Return (X, Y) of the center of cell containing provided text 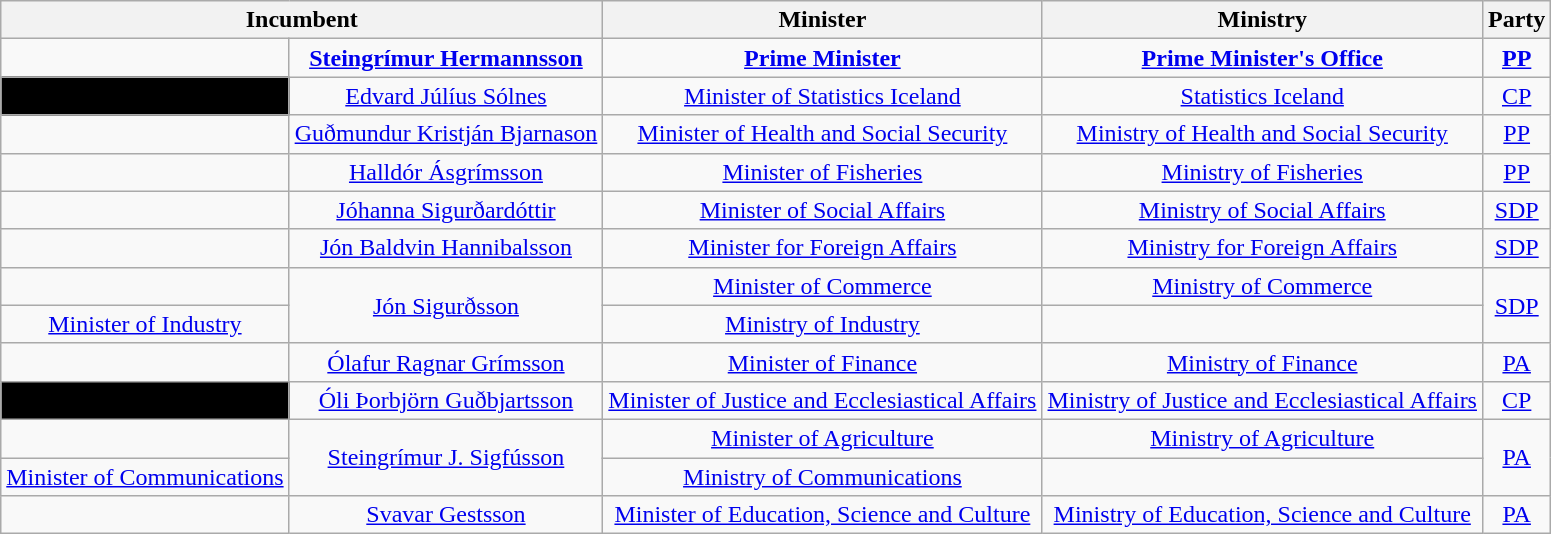
Steingrímur Hermannsson (446, 58)
Minister (822, 20)
Jón Baldvin Hannibalsson (446, 248)
Prime Minister's Office (1262, 58)
Minister of Justice and Ecclesiastical Affairs (822, 400)
Minister of Finance (822, 362)
Minister of Fisheries (822, 172)
Ministry of Health and Social Security (1262, 134)
Minister of Communications (145, 477)
Ministry of Education, Science and Culture (1262, 515)
Svavar Gestsson (446, 515)
Prime Minister (822, 58)
Minister of Agriculture (822, 438)
Ministry of Justice and Ecclesiastical Affairs (1262, 400)
Edvard Júlíus Sólnes (446, 96)
Ministry of Agriculture (1262, 438)
Minister of Education, Science and Culture (822, 515)
Ólafur Ragnar Grímsson (446, 362)
Halldór Ásgrímsson (446, 172)
Minister of Social Affairs (822, 210)
Ministry of Finance (1262, 362)
Ministry for Foreign Affairs (1262, 248)
Minister of Industry (145, 324)
Ministry of Industry (822, 324)
Jón Sigurðsson (446, 305)
Minister for Foreign Affairs (822, 248)
Ministry of Social Affairs (1262, 210)
Minister of Health and Social Security (822, 134)
Guðmundur Kristján Bjarnason (446, 134)
Jóhanna Sigurðardóttir (446, 210)
Ministry of Commerce (1262, 286)
Statistics Iceland (1262, 96)
Incumbent (302, 20)
Minister of Commerce (822, 286)
Ministry (1262, 20)
Party (1516, 20)
Ministry of Communications (822, 477)
Minister of Statistics Iceland (822, 96)
Óli Þorbjörn Guðbjartsson (446, 400)
Steingrímur J. Sigfússon (446, 457)
Ministry of Fisheries (1262, 172)
